Pinpoint the cell where the given text exists, returning its (x, y) midpoint coordinate. 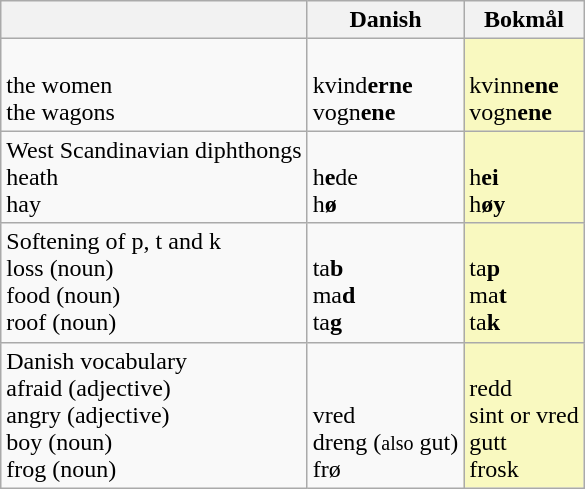
heihøy (524, 177)
Softening of p, t and kloss (noun)food (noun)roof (noun) (154, 282)
kvinnenevognene (524, 85)
tabmadtag (386, 282)
Bokmål (524, 20)
the womenthe wagons (154, 85)
hedehø (386, 177)
tapmattak (524, 282)
vreddreng (also gut)frø (386, 415)
kvindernevognene (386, 85)
West Scandinavian diphthongsheathhay (154, 177)
Danish (386, 20)
reddsint or vredguttfrosk (524, 415)
Danish vocabularyafraid (adjective)angry (adjective)boy (noun)frog (noun) (154, 415)
